Locate the cell with the specified text and output its [X, Y] center coordinate. 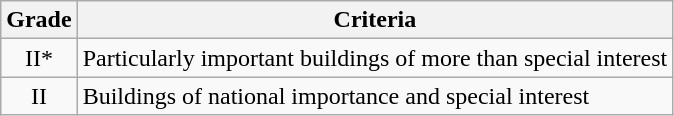
Criteria [375, 20]
II* [39, 58]
II [39, 96]
Particularly important buildings of more than special interest [375, 58]
Grade [39, 20]
Buildings of national importance and special interest [375, 96]
